Scan for the cell matching the given text and deliver its [x, y] coordinate at center. 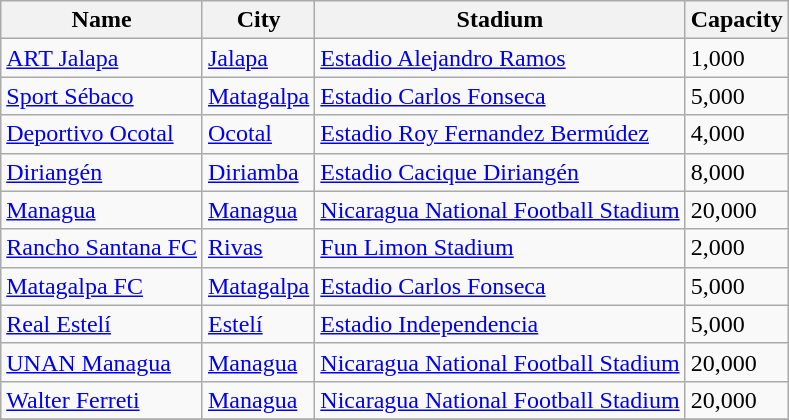
8,000 [736, 172]
Walter Ferreti [102, 400]
2,000 [736, 248]
Estadio Independencia [500, 324]
Estadio Cacique Diriangén [500, 172]
Matagalpa FC [102, 286]
Estadio Alejandro Ramos [500, 58]
Diriamba [258, 172]
Jalapa [258, 58]
Real Estelí [102, 324]
Estelí [258, 324]
Name [102, 20]
UNAN Managua [102, 362]
1,000 [736, 58]
Rancho Santana FC [102, 248]
Rivas [258, 248]
City [258, 20]
Ocotal [258, 134]
Fun Limon Stadium [500, 248]
ART Jalapa [102, 58]
Sport Sébaco [102, 96]
Capacity [736, 20]
Stadium [500, 20]
Deportivo Ocotal [102, 134]
4,000 [736, 134]
Estadio Roy Fernandez Bermúdez [500, 134]
Diriangén [102, 172]
